Find where the given text appears and provide that cell's center as (X, Y) coordinate. 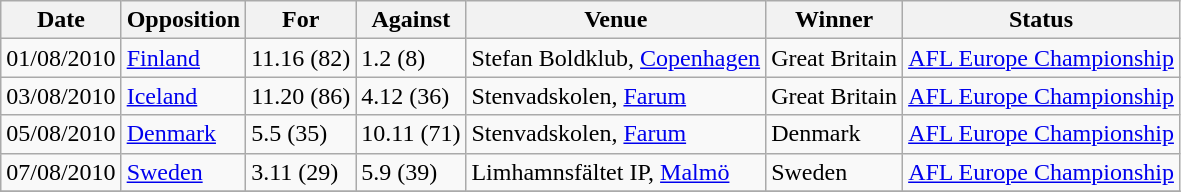
11.20 (86) (301, 96)
Opposition (183, 20)
3.11 (29) (301, 172)
Finland (183, 58)
Stefan Boldklub, Copenhagen (616, 58)
4.12 (36) (411, 96)
Limhamnsfältet IP, Malmö (616, 172)
For (301, 20)
11.16 (82) (301, 58)
5.5 (35) (301, 134)
10.11 (71) (411, 134)
05/08/2010 (61, 134)
1.2 (8) (411, 58)
Winner (834, 20)
Against (411, 20)
Iceland (183, 96)
Venue (616, 20)
Status (1042, 20)
Date (61, 20)
5.9 (39) (411, 172)
01/08/2010 (61, 58)
07/08/2010 (61, 172)
03/08/2010 (61, 96)
